Provide the (x, y) coordinate of the cell's center where the given text is located.  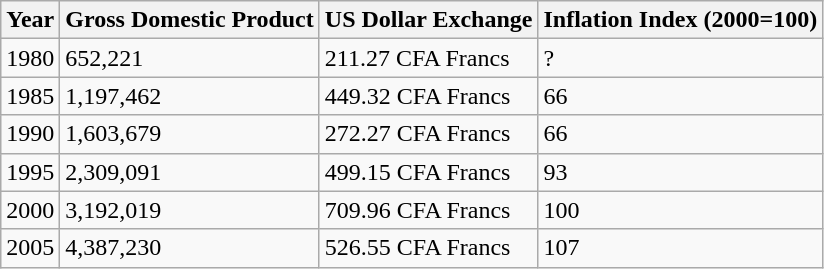
93 (680, 172)
Gross Domestic Product (190, 20)
211.27 CFA Francs (428, 58)
107 (680, 248)
? (680, 58)
2005 (30, 248)
4,387,230 (190, 248)
2,309,091 (190, 172)
1980 (30, 58)
Year (30, 20)
US Dollar Exchange (428, 20)
709.96 CFA Francs (428, 210)
272.27 CFA Francs (428, 134)
Inflation Index (2000=100) (680, 20)
1,603,679 (190, 134)
449.32 CFA Francs (428, 96)
100 (680, 210)
1,197,462 (190, 96)
652,221 (190, 58)
1990 (30, 134)
2000 (30, 210)
3,192,019 (190, 210)
499.15 CFA Francs (428, 172)
526.55 CFA Francs (428, 248)
1985 (30, 96)
1995 (30, 172)
